Provide the (X, Y) coordinate of the cell's center where the given text is located.  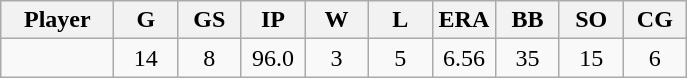
5 (400, 58)
SO (591, 20)
96.0 (273, 58)
14 (146, 58)
CG (655, 20)
8 (210, 58)
L (400, 20)
ERA (464, 20)
W (337, 20)
3 (337, 58)
6.56 (464, 58)
G (146, 20)
35 (528, 58)
IP (273, 20)
Player (58, 20)
BB (528, 20)
GS (210, 20)
6 (655, 58)
15 (591, 58)
